Search for the cell housing the specified text and yield its (X, Y) center coordinate. 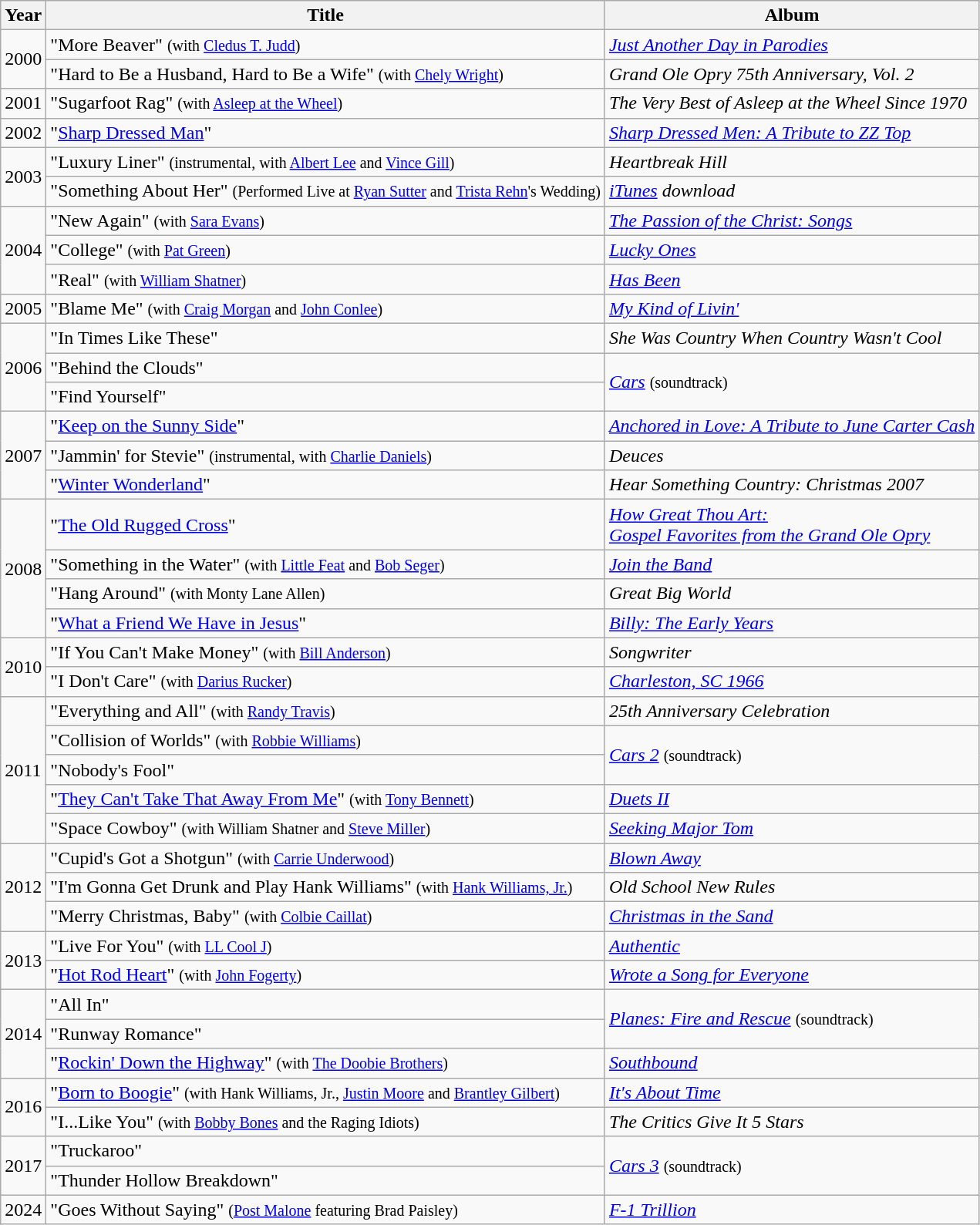
Great Big World (791, 594)
Planes: Fire and Rescue (soundtrack) (791, 1019)
Cars 3 (soundtrack) (791, 1166)
"Luxury Liner" (instrumental, with Albert Lee and Vince Gill) (325, 162)
"Nobody's Fool" (325, 769)
"New Again" (with Sara Evans) (325, 220)
"I...Like You" (with Bobby Bones and the Raging Idiots) (325, 1122)
"I'm Gonna Get Drunk and Play Hank Williams" (with Hank Williams, Jr.) (325, 887)
"Hard to Be a Husband, Hard to Be a Wife" (with Chely Wright) (325, 74)
F-1 Trillion (791, 1210)
2007 (23, 456)
"Collision of Worlds" (with Robbie Williams) (325, 740)
"Rockin' Down the Highway" (with The Doobie Brothers) (325, 1063)
Deuces (791, 456)
Cars 2 (soundtrack) (791, 755)
"Keep on the Sunny Side" (325, 426)
2000 (23, 59)
2005 (23, 308)
"They Can't Take That Away From Me" (with Tony Bennett) (325, 799)
2001 (23, 103)
The Very Best of Asleep at the Wheel Since 1970 (791, 103)
"Everything and All" (with Randy Travis) (325, 711)
2003 (23, 177)
Southbound (791, 1063)
Seeking Major Tom (791, 828)
Duets II (791, 799)
Hear Something Country: Christmas 2007 (791, 485)
Cars (soundtrack) (791, 382)
"Winter Wonderland" (325, 485)
"Goes Without Saying" (Post Malone featuring Brad Paisley) (325, 1210)
"Thunder Hollow Breakdown" (325, 1180)
Grand Ole Opry 75th Anniversary, Vol. 2 (791, 74)
Title (325, 15)
2014 (23, 1034)
My Kind of Livin' (791, 308)
2011 (23, 769)
"More Beaver" (with Cledus T. Judd) (325, 45)
"Merry Christmas, Baby" (with Colbie Caillat) (325, 917)
25th Anniversary Celebration (791, 711)
"Hot Rod Heart" (with John Fogerty) (325, 975)
2012 (23, 887)
2004 (23, 250)
2008 (23, 569)
"What a Friend We Have in Jesus" (325, 623)
Has Been (791, 279)
"Sharp Dressed Man" (325, 133)
"Born to Boogie" (with Hank Williams, Jr., Justin Moore and Brantley Gilbert) (325, 1092)
Join the Band (791, 564)
Album (791, 15)
"In Times Like These" (325, 338)
Old School New Rules (791, 887)
2013 (23, 961)
"If You Can't Make Money" (with Bill Anderson) (325, 652)
"Truckaroo" (325, 1151)
"Hang Around" (with Monty Lane Allen) (325, 594)
Year (23, 15)
2016 (23, 1107)
Authentic (791, 946)
2002 (23, 133)
Heartbreak Hill (791, 162)
"Live For You" (with LL Cool J) (325, 946)
"Behind the Clouds" (325, 368)
Christmas in the Sand (791, 917)
"College" (with Pat Green) (325, 250)
"Real" (with William Shatner) (325, 279)
Songwriter (791, 652)
"Jammin' for Stevie" (instrumental, with Charlie Daniels) (325, 456)
"All In" (325, 1005)
She Was Country When Country Wasn't Cool (791, 338)
"I Don't Care" (with Darius Rucker) (325, 681)
"The Old Rugged Cross" (325, 524)
"Find Yourself" (325, 397)
2017 (23, 1166)
Billy: The Early Years (791, 623)
Anchored in Love: A Tribute to June Carter Cash (791, 426)
"Something About Her" (Performed Live at Ryan Sutter and Trista Rehn's Wedding) (325, 191)
The Critics Give It 5 Stars (791, 1122)
Charleston, SC 1966 (791, 681)
Wrote a Song for Everyone (791, 975)
Blown Away (791, 858)
"Cupid's Got a Shotgun" (with Carrie Underwood) (325, 858)
2006 (23, 367)
"Runway Romance" (325, 1034)
Sharp Dressed Men: A Tribute to ZZ Top (791, 133)
"Sugarfoot Rag" (with Asleep at the Wheel) (325, 103)
How Great Thou Art:Gospel Favorites from the Grand Ole Opry (791, 524)
"Something in the Water" (with Little Feat and Bob Seger) (325, 564)
2010 (23, 667)
Just Another Day in Parodies (791, 45)
It's About Time (791, 1092)
2024 (23, 1210)
iTunes download (791, 191)
"Blame Me" (with Craig Morgan and John Conlee) (325, 308)
Lucky Ones (791, 250)
The Passion of the Christ: Songs (791, 220)
"Space Cowboy" (with William Shatner and Steve Miller) (325, 828)
